Identify which cell holds the provided text, then report its [x, y] central coordinate. 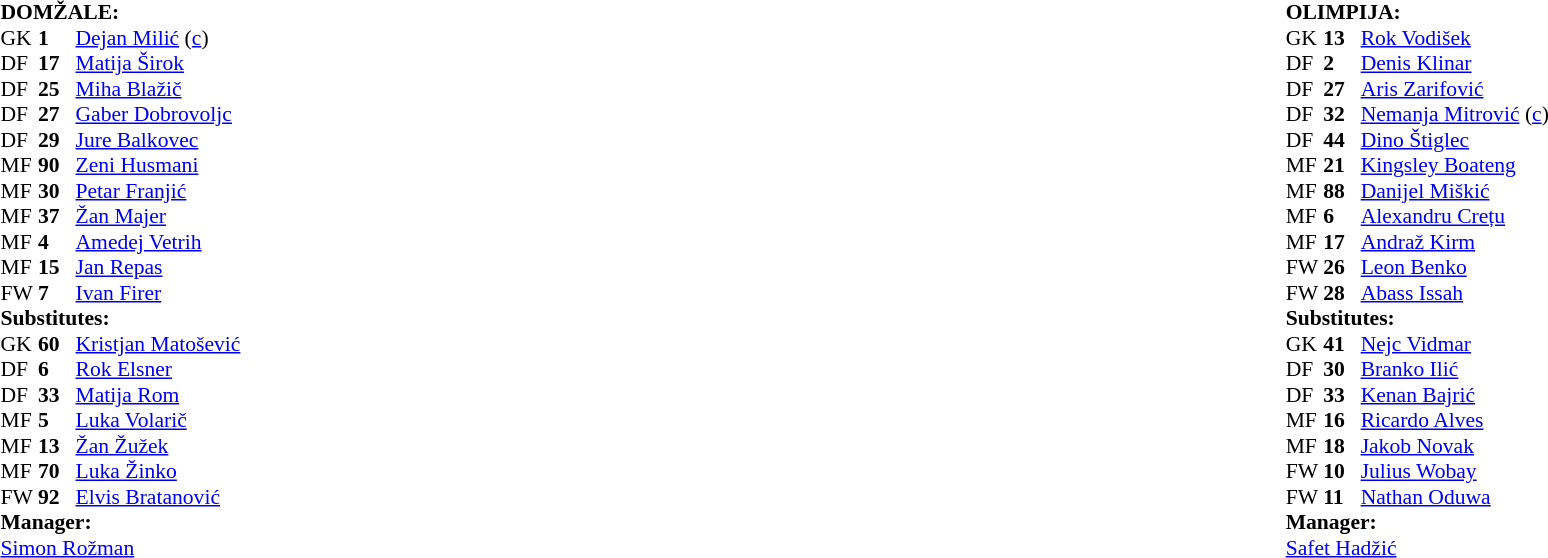
90 [57, 165]
92 [57, 497]
Žan Majer [158, 217]
Manager: [120, 523]
7 [57, 293]
37 [57, 217]
26 [1342, 267]
Gaber Dobrovoljc [158, 115]
Amedej Vetrih [158, 242]
Substitutes: [120, 319]
Miha Blažič [158, 89]
Luka Žinko [158, 471]
32 [1342, 115]
41 [1342, 344]
16 [1342, 421]
5 [57, 421]
4 [57, 242]
15 [57, 267]
25 [57, 89]
Ivan Firer [158, 293]
Petar Franjić [158, 191]
88 [1342, 191]
Elvis Bratanović [158, 497]
DOMŽALE: [120, 13]
Zeni Husmani [158, 165]
Jure Balkovec [158, 140]
Luka Volarič [158, 421]
Jan Repas [158, 267]
60 [57, 344]
Rok Elsner [158, 369]
1 [57, 38]
Matija Širok [158, 63]
Matija Rom [158, 395]
Dejan Milić (c) [158, 38]
18 [1342, 446]
Kristjan Matošević [158, 344]
28 [1342, 293]
21 [1342, 165]
70 [57, 471]
44 [1342, 140]
29 [57, 140]
11 [1342, 497]
10 [1342, 471]
Žan Žužek [158, 446]
2 [1342, 63]
